For the text-containing cell, return its midpoint in [X, Y] coordinate format. 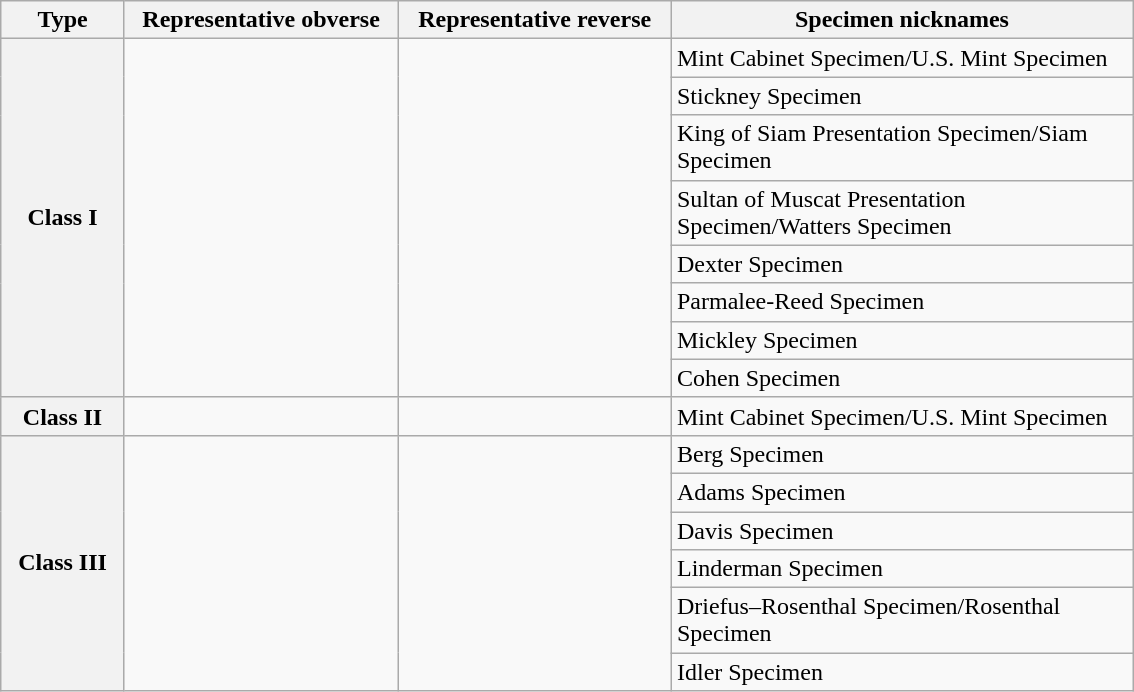
Stickney Specimen [902, 96]
Davis Specimen [902, 531]
Linderman Specimen [902, 569]
Mickley Specimen [902, 340]
Class III [63, 562]
Berg Specimen [902, 454]
Type [63, 20]
Class II [63, 416]
Class I [63, 218]
Cohen Specimen [902, 378]
Idler Specimen [902, 672]
Driefus–Rosenthal Specimen/Rosenthal Specimen [902, 620]
Specimen nicknames [902, 20]
King of Siam Presentation Specimen/Siam Specimen [902, 148]
Representative obverse [261, 20]
Representative reverse [535, 20]
Adams Specimen [902, 492]
Sultan of Muscat Presentation Specimen/Watters Specimen [902, 212]
Parmalee-Reed Specimen [902, 302]
Dexter Specimen [902, 264]
